Identify which cell holds the provided text, then report its (x, y) central coordinate. 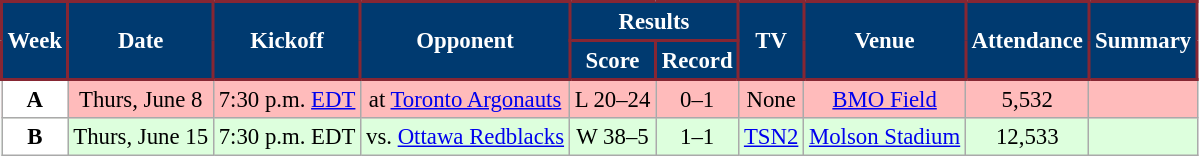
Score (612, 60)
Attendance (1028, 41)
Opponent (466, 41)
Venue (885, 41)
TV (772, 41)
L 20–24 (612, 99)
Molson Stadium (885, 137)
12,533 (1028, 137)
A (36, 99)
vs. Ottawa Redblacks (466, 137)
Thurs, June 15 (140, 137)
Summary (1143, 41)
1–1 (698, 137)
W 38–5 (612, 137)
BMO Field (885, 99)
Week (36, 41)
Record (698, 60)
Date (140, 41)
Thurs, June 8 (140, 99)
Results (654, 22)
5,532 (1028, 99)
TSN2 (772, 137)
Kickoff (286, 41)
None (772, 99)
at Toronto Argonauts (466, 99)
B (36, 137)
0–1 (698, 99)
